Determine the (x, y) coordinate at the center of the cell enclosing the given text.  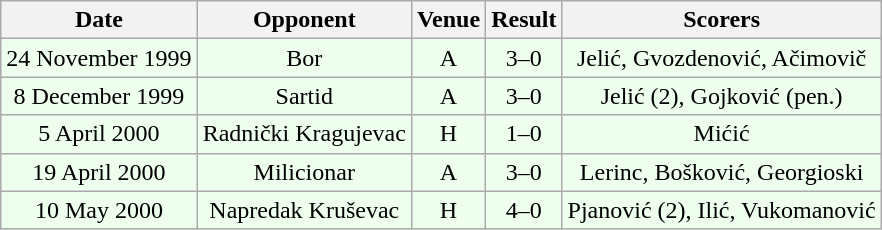
Pjanović (2), Ilić, Vukomanović (722, 210)
1–0 (524, 134)
Venue (448, 20)
Sartid (304, 96)
Mićić (722, 134)
Milicionar (304, 172)
Napredak Kruševac (304, 210)
Date (99, 20)
10 May 2000 (99, 210)
Jelić (2), Gojković (pen.) (722, 96)
Result (524, 20)
Radnički Kragujevac (304, 134)
19 April 2000 (99, 172)
24 November 1999 (99, 58)
8 December 1999 (99, 96)
4–0 (524, 210)
Lerinc, Bošković, Georgioski (722, 172)
Opponent (304, 20)
Jelić, Gvozdenović, Ačimovič (722, 58)
Bor (304, 58)
5 April 2000 (99, 134)
Scorers (722, 20)
